Return (x, y) of the center of cell containing provided text 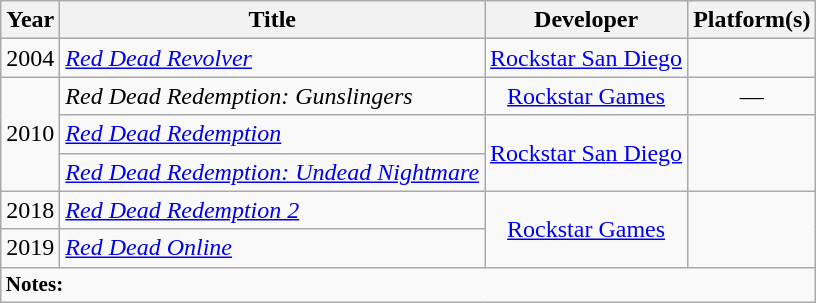
Red Dead Redemption: Undead Nightmare (272, 172)
Platform(s) (752, 20)
2004 (30, 58)
2018 (30, 210)
Red Dead Online (272, 248)
Title (272, 20)
2019 (30, 248)
Notes: (408, 284)
2010 (30, 134)
Red Dead Redemption (272, 134)
— (752, 96)
Red Dead Redemption: Gunslingers (272, 96)
Developer (586, 20)
Red Dead Redemption 2 (272, 210)
Year (30, 20)
Red Dead Revolver (272, 58)
